Detect which cell encompasses the target text, then output its (x, y) center coordinate. 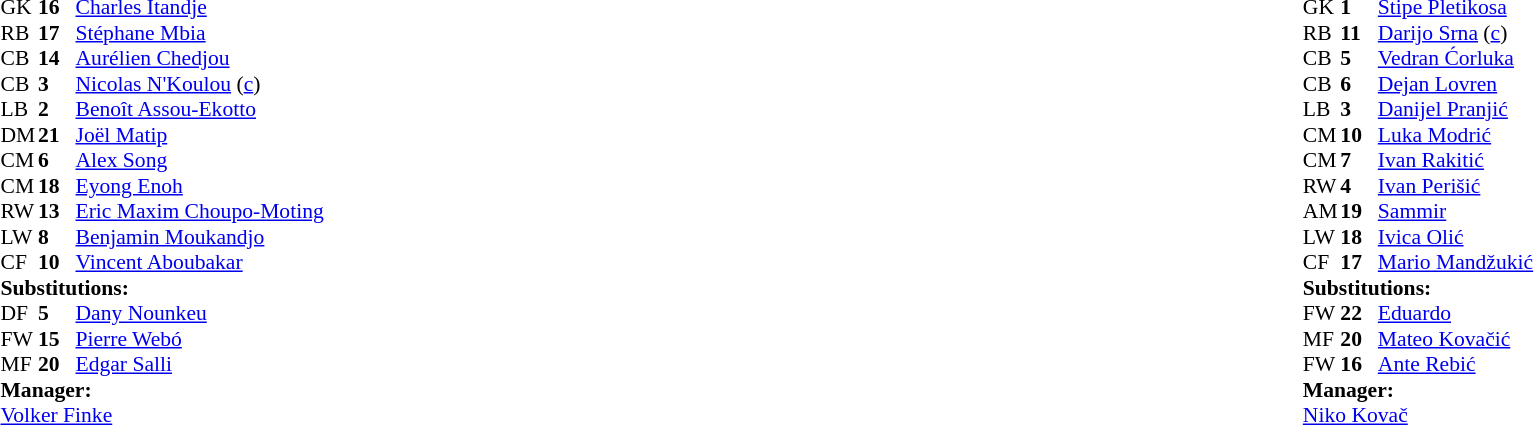
Vincent Aboubakar (200, 263)
Danijel Pranjić (1456, 109)
Ivan Rakitić (1456, 161)
Benoît Assou-Ekotto (200, 109)
Stéphane Mbia (200, 33)
AM (1322, 211)
DM (19, 135)
Pierre Webó (200, 339)
16 (1359, 365)
21 (57, 135)
11 (1359, 33)
Luka Modrić (1456, 135)
Sammir (1456, 211)
Alex Song (200, 161)
Mateo Kovačić (1456, 339)
14 (57, 59)
Vedran Ćorluka (1456, 59)
4 (1359, 186)
Ivica Olić (1456, 237)
7 (1359, 161)
Aurélien Chedjou (200, 59)
Dany Nounkeu (200, 313)
2 (57, 109)
Eduardo (1456, 313)
Dejan Lovren (1456, 84)
DF (19, 313)
Darijo Srna (c) (1456, 33)
Ivan Perišić (1456, 186)
13 (57, 211)
Edgar Salli (200, 365)
Benjamin Moukandjo (200, 237)
22 (1359, 313)
Eric Maxim Choupo-Moting (200, 211)
19 (1359, 211)
Ante Rebić (1456, 365)
Nicolas N'Koulou (c) (200, 84)
15 (57, 339)
Eyong Enoh (200, 186)
8 (57, 237)
Mario Mandžukić (1456, 263)
Joël Matip (200, 135)
